Determine the [x, y] coordinate at the center of the cell enclosing the given text.  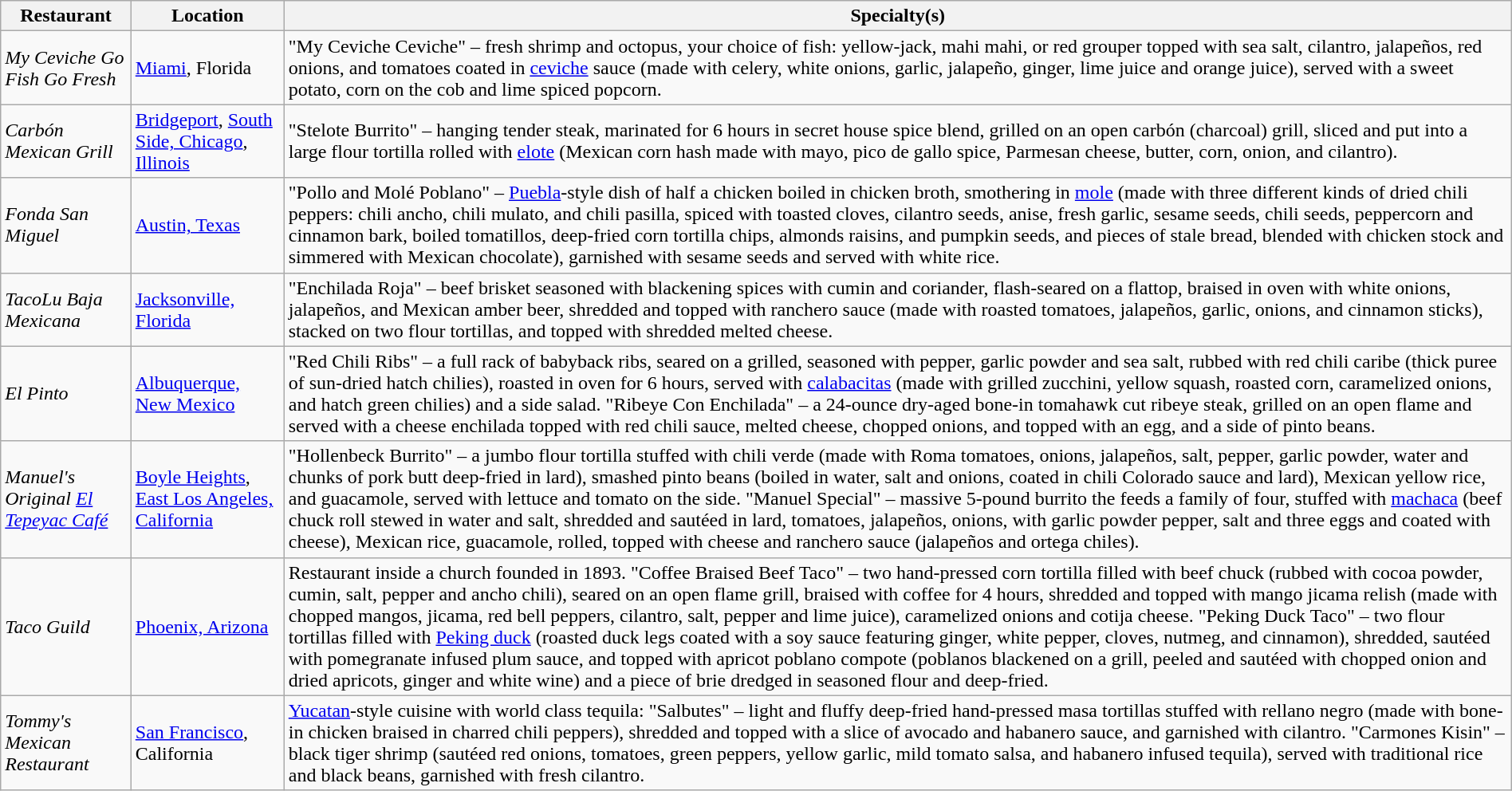
Specialty(s) [898, 16]
Fonda San Miguel [66, 225]
El Pinto [66, 394]
Location [207, 16]
Taco Guild [66, 627]
Boyle Heights, East Los Angeles, California [207, 499]
Austin, Texas [207, 225]
Tommy's Mexican Restaurant [66, 743]
TacoLu Baja Mexicana [66, 309]
Miami, Florida [207, 68]
My Ceviche Go Fish Go Fresh [66, 68]
Phoenix, Arizona [207, 627]
Bridgeport, South Side, Chicago, Illinois [207, 141]
Jacksonville, Florida [207, 309]
Manuel's Original El Tepeyac Café [66, 499]
Carbón Mexican Grill [66, 141]
Albuquerque, New Mexico [207, 394]
Restaurant [66, 16]
San Francisco, California [207, 743]
